Scan for the cell matching the given text and deliver its (X, Y) coordinate at center. 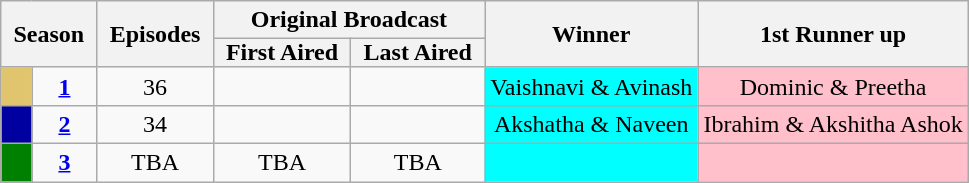
34 (155, 124)
36 (155, 86)
Ibrahim & Akshitha Ashok (833, 124)
1st Runner up (833, 34)
Last Aired (418, 53)
Winner (592, 34)
Original Broadcast (348, 20)
Episodes (155, 34)
Season (49, 34)
3 (64, 162)
2 (64, 124)
Dominic & Preetha (833, 86)
Vaishnavi & Avinash (592, 86)
First Aired (282, 53)
1 (64, 86)
Akshatha & Naveen (592, 124)
